Extract the (x, y) coordinate from the center of the cell holding the provided text.  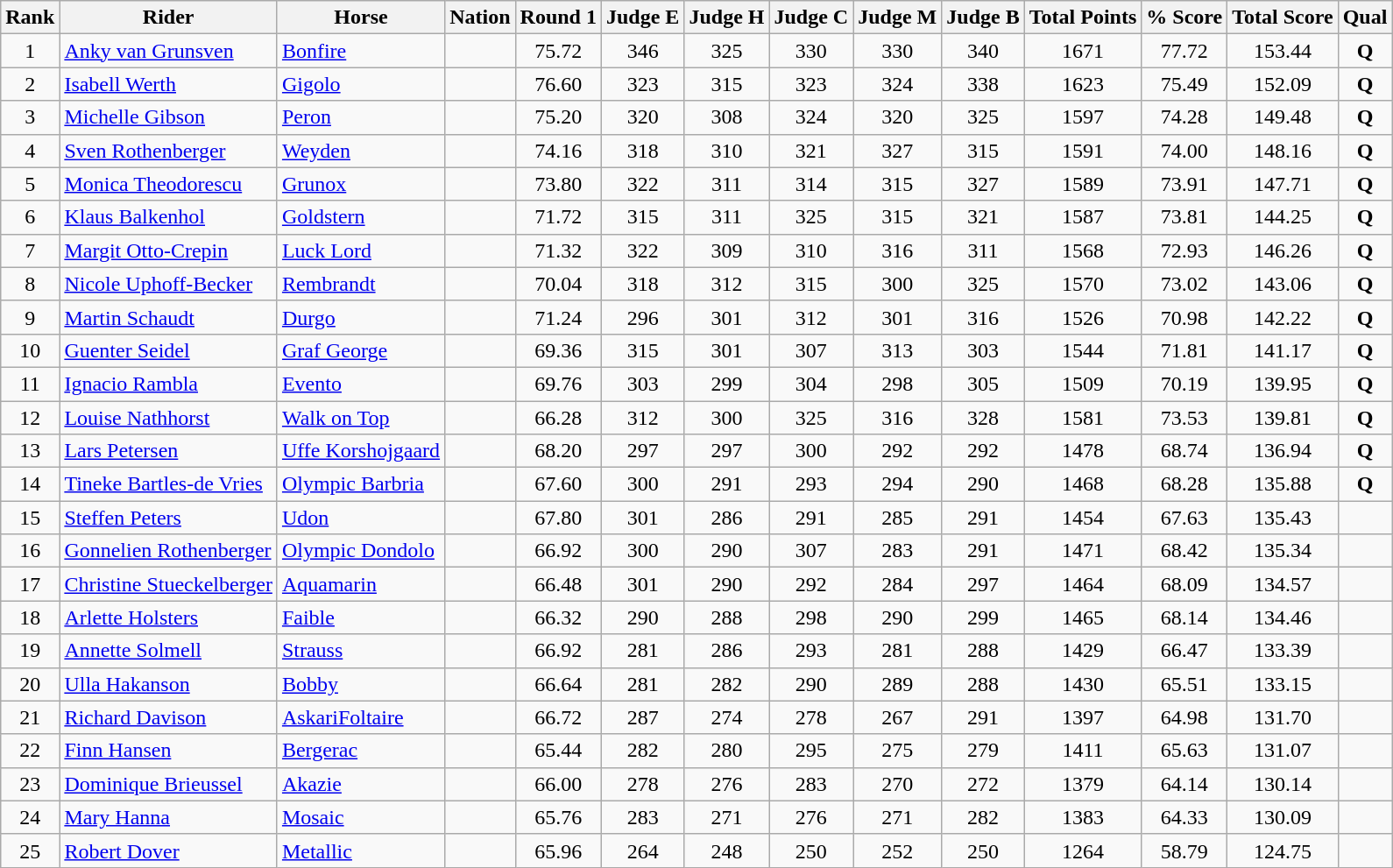
Louise Nathhorst (168, 418)
Judge E (642, 18)
135.88 (1283, 484)
Steffen Peters (168, 518)
13 (30, 451)
66.32 (558, 617)
71.32 (558, 251)
134.46 (1283, 617)
68.14 (1184, 617)
5 (30, 184)
Akazie (361, 784)
313 (897, 350)
Bergerac (361, 751)
Judge M (897, 18)
1397 (1083, 717)
287 (642, 717)
Robert Dover (168, 850)
Finn Hansen (168, 751)
Nation (480, 18)
Udon (361, 518)
68.20 (558, 451)
309 (727, 251)
18 (30, 617)
328 (983, 418)
1468 (1083, 484)
7 (30, 251)
304 (811, 384)
131.07 (1283, 751)
14 (30, 484)
25 (30, 850)
Aquamarin (361, 584)
68.09 (1184, 584)
19 (30, 651)
Bobby (361, 684)
66.47 (1184, 651)
149.48 (1283, 117)
252 (897, 850)
69.76 (558, 384)
Faible (361, 617)
10 (30, 350)
20 (30, 684)
22 (30, 751)
136.94 (1283, 451)
284 (897, 584)
16 (30, 551)
Peron (361, 117)
Weyden (361, 151)
Luck Lord (361, 251)
280 (727, 751)
1430 (1083, 684)
1570 (1083, 284)
308 (727, 117)
Nicole Uphoff-Becker (168, 284)
67.60 (558, 484)
70.19 (1184, 384)
274 (727, 717)
71.72 (558, 217)
Olympic Dondolo (361, 551)
1478 (1083, 451)
Richard Davison (168, 717)
1464 (1083, 584)
Ignacio Rambla (168, 384)
17 (30, 584)
1544 (1083, 350)
70.04 (558, 284)
58.79 (1184, 850)
66.00 (558, 784)
139.81 (1283, 418)
143.06 (1283, 284)
Judge C (811, 18)
1383 (1083, 817)
66.72 (558, 717)
144.25 (1283, 217)
133.15 (1283, 684)
294 (897, 484)
1465 (1083, 617)
153.44 (1283, 51)
147.71 (1283, 184)
65.63 (1184, 751)
314 (811, 184)
9 (30, 317)
124.75 (1283, 850)
67.63 (1184, 518)
Rider (168, 18)
Qual (1365, 18)
Rembrandt (361, 284)
148.16 (1283, 151)
Rank (30, 18)
Grunox (361, 184)
152.09 (1283, 84)
Michelle Gibson (168, 117)
72.93 (1184, 251)
Monica Theodorescu (168, 184)
2 (30, 84)
146.26 (1283, 251)
130.14 (1283, 784)
Arlette Holsters (168, 617)
Total Score (1283, 18)
296 (642, 317)
73.02 (1184, 284)
76.60 (558, 84)
142.22 (1283, 317)
73.81 (1184, 217)
75.49 (1184, 84)
Metallic (361, 850)
24 (30, 817)
Sven Rothenberger (168, 151)
264 (642, 850)
66.64 (558, 684)
12 (30, 418)
270 (897, 784)
65.44 (558, 751)
70.98 (1184, 317)
1591 (1083, 151)
Olympic Barbria (361, 484)
1568 (1083, 251)
289 (897, 684)
275 (897, 751)
1454 (1083, 518)
77.72 (1184, 51)
Margit Otto-Crepin (168, 251)
135.34 (1283, 551)
Total Points (1083, 18)
11 (30, 384)
74.28 (1184, 117)
340 (983, 51)
Ulla Hakanson (168, 684)
65.96 (558, 850)
248 (727, 850)
141.17 (1283, 350)
133.39 (1283, 651)
3 (30, 117)
Guenter Seidel (168, 350)
66.28 (558, 418)
21 (30, 717)
Mary Hanna (168, 817)
305 (983, 384)
Graf George (361, 350)
66.48 (558, 584)
4 (30, 151)
Judge H (727, 18)
Uffe Korshojgaard (361, 451)
73.80 (558, 184)
Gigolo (361, 84)
Horse (361, 18)
74.00 (1184, 151)
1526 (1083, 317)
Gonnelien Rothenberger (168, 551)
1429 (1083, 651)
Christine Stueckelberger (168, 584)
AskariFoltaire (361, 717)
68.74 (1184, 451)
1597 (1083, 117)
67.80 (558, 518)
Durgo (361, 317)
75.72 (558, 51)
130.09 (1283, 817)
1 (30, 51)
68.42 (1184, 551)
73.53 (1184, 418)
1587 (1083, 217)
71.24 (558, 317)
Bonfire (361, 51)
139.95 (1283, 384)
Annette Solmell (168, 651)
1471 (1083, 551)
Tineke Bartles-de Vries (168, 484)
75.20 (558, 117)
69.36 (558, 350)
Lars Petersen (168, 451)
23 (30, 784)
Mosaic (361, 817)
1379 (1083, 784)
1671 (1083, 51)
% Score (1184, 18)
71.81 (1184, 350)
134.57 (1283, 584)
295 (811, 751)
1589 (1083, 184)
64.98 (1184, 717)
1623 (1083, 84)
68.28 (1184, 484)
1264 (1083, 850)
74.16 (558, 151)
346 (642, 51)
279 (983, 751)
Goldstern (361, 217)
Isabell Werth (168, 84)
15 (30, 518)
285 (897, 518)
272 (983, 784)
Strauss (361, 651)
Round 1 (558, 18)
73.91 (1184, 184)
Anky van Grunsven (168, 51)
Evento (361, 384)
64.33 (1184, 817)
64.14 (1184, 784)
Walk on Top (361, 418)
Dominique Brieussel (168, 784)
6 (30, 217)
1411 (1083, 751)
338 (983, 84)
1509 (1083, 384)
8 (30, 284)
Martin Schaudt (168, 317)
135.43 (1283, 518)
Klaus Balkenhol (168, 217)
Judge B (983, 18)
1581 (1083, 418)
131.70 (1283, 717)
65.51 (1184, 684)
267 (897, 717)
65.76 (558, 817)
